Determine the [x, y] coordinate at the center of the cell enclosing the given text.  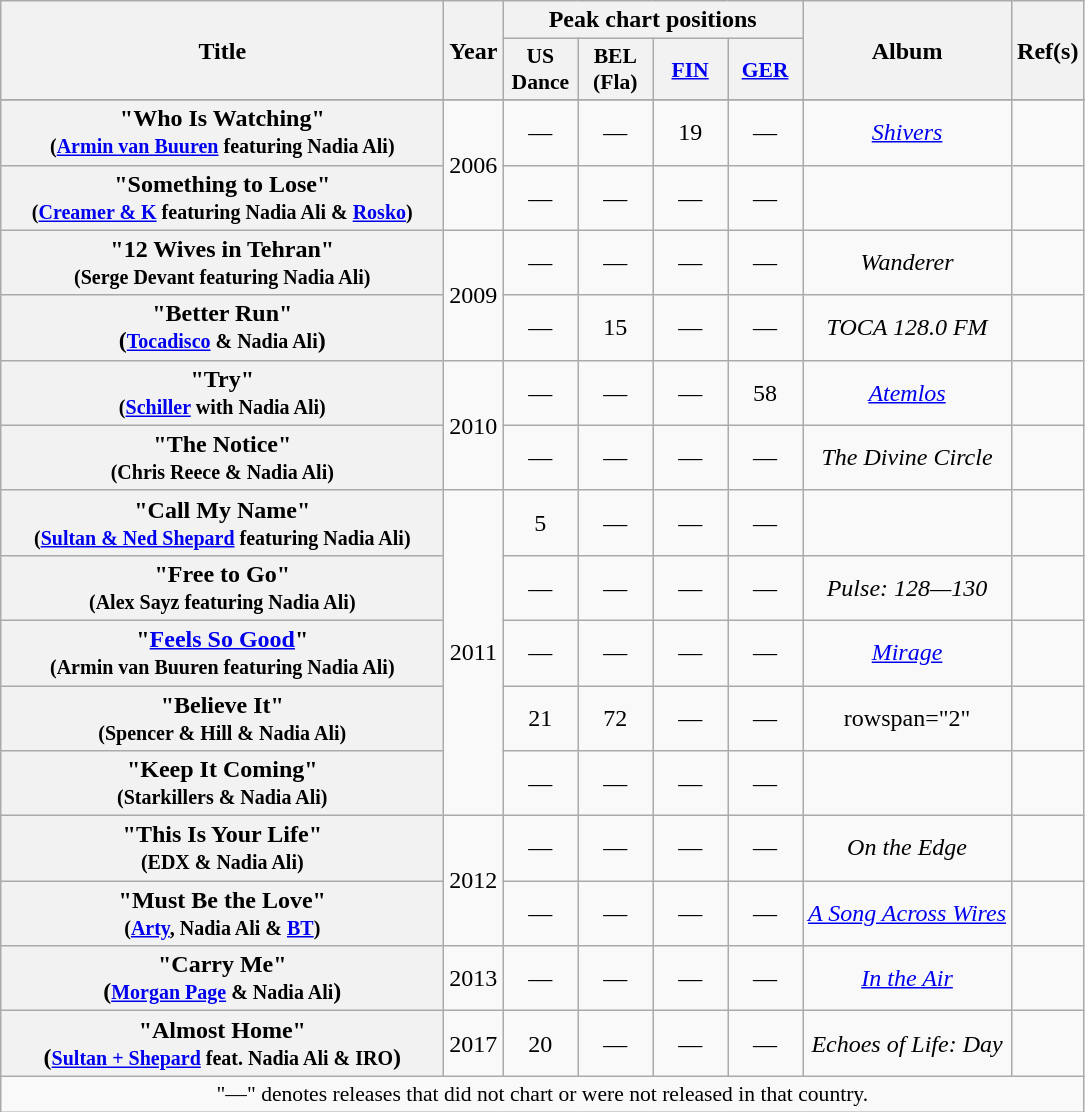
FIN [690, 70]
"Try" (Schiller with Nadia Ali) [222, 392]
USDance [540, 70]
"Believe It" (Spencer & Hill & Nadia Ali) [222, 718]
Echoes of Life: Day [906, 1044]
2010 [474, 425]
"This Is Your Life" (EDX & Nadia Ali) [222, 848]
"12 Wives in Tehran"(Serge Devant featuring Nadia Ali) [222, 262]
"Better Run" (Tocadisco & Nadia Ali) [222, 328]
2017 [474, 1044]
"The Notice" (Chris Reece & Nadia Ali) [222, 458]
"Something to Lose"(Creamer & K featuring Nadia Ali & Rosko) [222, 198]
20 [540, 1044]
Atemlos [906, 392]
Ref(s) [1048, 50]
On the Edge [906, 848]
"Call My Name" (Sultan & Ned Shepard featuring Nadia Ali) [222, 522]
2013 [474, 978]
"Almost Home" (Sultan + Shepard feat. Nadia Ali & IRO) [222, 1044]
21 [540, 718]
"Must Be the Love" (Arty, Nadia Ali & BT) [222, 914]
Album [906, 50]
"Feels So Good" (Armin van Buuren featuring Nadia Ali) [222, 652]
2012 [474, 881]
15 [616, 328]
19 [690, 132]
2011 [474, 652]
Year [474, 50]
72 [616, 718]
5 [540, 522]
"Keep It Coming"(Starkillers & Nadia Ali) [222, 784]
2009 [474, 295]
The Divine Circle [906, 458]
Mirage [906, 652]
"Carry Me" (Morgan Page & Nadia Ali) [222, 978]
2006 [474, 165]
BEL(Fla) [616, 70]
TOCA 128.0 FM [906, 328]
58 [766, 392]
"Free to Go" (Alex Sayz featuring Nadia Ali) [222, 588]
Wanderer [906, 262]
"—" denotes releases that did not chart or were not released in that country. [542, 1094]
A Song Across Wires [906, 914]
Pulse: 128—130 [906, 588]
"Who Is Watching"(Armin van Buuren featuring Nadia Ali) [222, 132]
In the Air [906, 978]
rowspan="2" [906, 718]
Shivers [906, 132]
GER [766, 70]
Title [222, 50]
Peak chart positions [653, 20]
